Find where the given text appears and provide that cell's center as [x, y] coordinate. 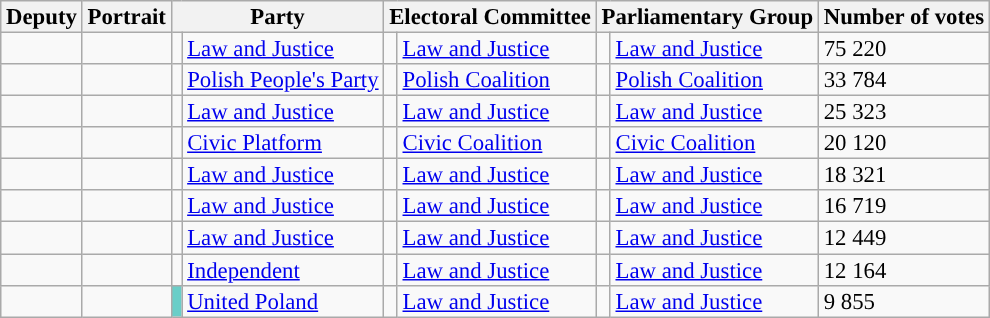
United Poland [283, 301]
Party [278, 17]
Parliamentary Group [707, 17]
33 784 [904, 80]
Polish People's Party [283, 80]
9 855 [904, 301]
Number of votes [904, 17]
25 323 [904, 112]
Deputy [42, 17]
18 321 [904, 175]
16 719 [904, 206]
Independent [283, 270]
Civic Platform [283, 143]
Portrait [126, 17]
12 164 [904, 270]
20 120 [904, 143]
Electoral Committee [490, 17]
75 220 [904, 49]
12 449 [904, 238]
